Output the [x, y] coordinate of the center of the cell containing the given text.  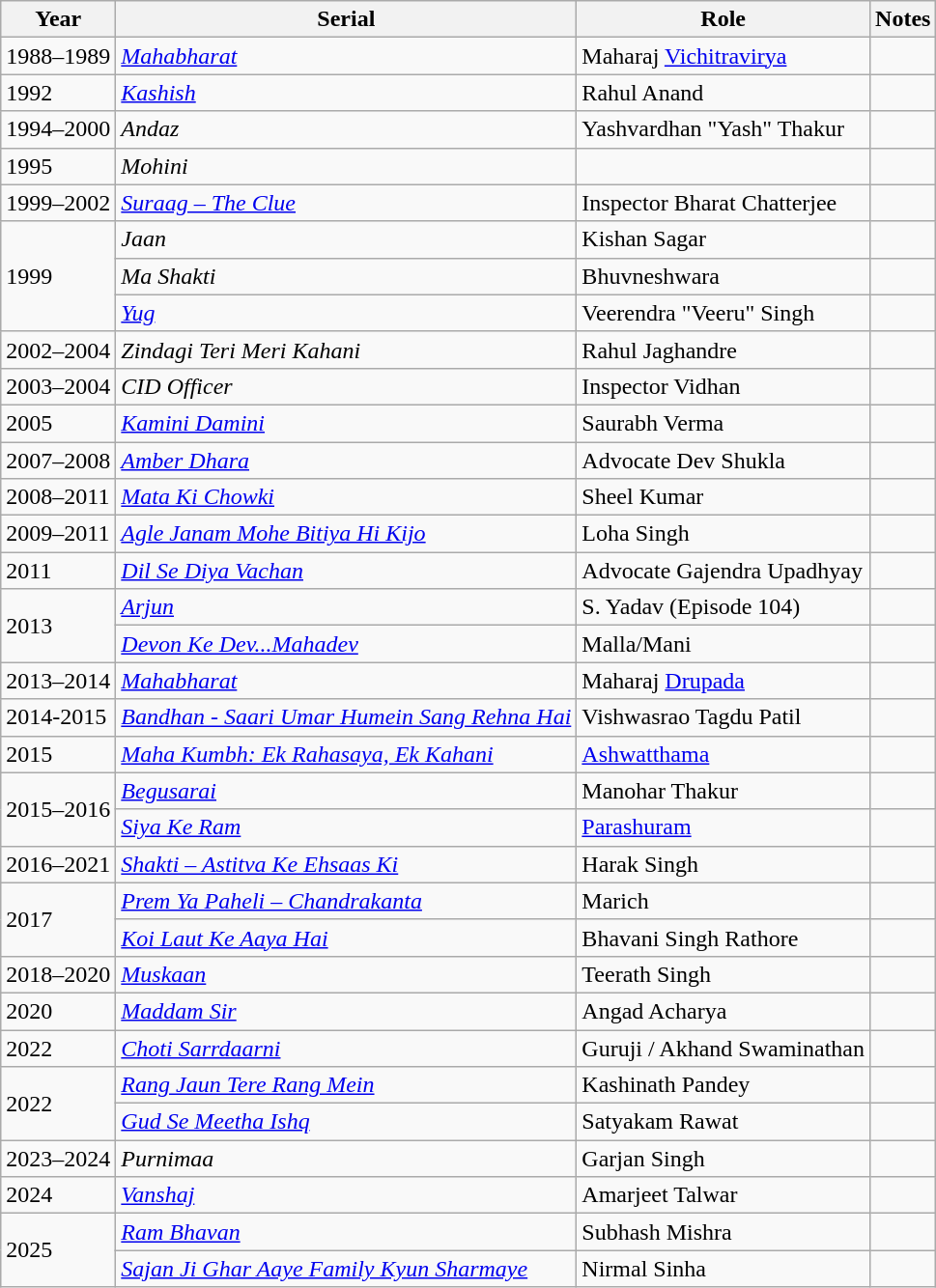
2005 [58, 423]
Teerath Singh [723, 974]
2013–2014 [58, 681]
2018–2020 [58, 974]
1992 [58, 93]
Suraag – The Clue [346, 203]
Bandhan - Saari Umar Humein Sang Rehna Hai [346, 717]
Role [723, 19]
Rahul Anand [723, 93]
2024 [58, 1195]
Ma Shakti [346, 276]
2015 [58, 754]
2013 [58, 626]
Parashuram [723, 827]
CID Officer [346, 386]
Siya Ke Ram [346, 827]
Harak Singh [723, 864]
Shakti – Astitva Ke Ehsaas Ki [346, 864]
Devon Ke Dev...Mahadev [346, 644]
2014-2015 [58, 717]
Gud Se Meetha Ishq [346, 1122]
Advocate Gajendra Upadhyay [723, 571]
Amarjeet Talwar [723, 1195]
1999–2002 [58, 203]
2025 [58, 1250]
Mohini [346, 166]
Amber Dhara [346, 461]
S. Yadav (Episode 104) [723, 607]
Saurabh Verma [723, 423]
Angad Acharya [723, 1011]
Rang Jaun Tere Rang Mein [346, 1085]
2007–2008 [58, 461]
Manohar Thakur [723, 791]
2023–2024 [58, 1159]
Notes [903, 19]
Advocate Dev Shukla [723, 461]
Veerendra "Veeru" Singh [723, 313]
Rahul Jaghandre [723, 350]
Mata Ki Chowki [346, 497]
Muskaan [346, 974]
Yug [346, 313]
Malla/Mani [723, 644]
Ashwatthama [723, 754]
Vishwasrao Tagdu Patil [723, 717]
Inspector Bharat Chatterjee [723, 203]
Yashvardhan "Yash" Thakur [723, 129]
Choti Sarrdaarni [346, 1048]
Dil Se Diya Vachan [346, 571]
Maha Kumbh: Ek Rahasaya, Ek Kahani [346, 754]
Year [58, 19]
2003–2004 [58, 386]
Subhash Mishra [723, 1232]
Arjun [346, 607]
2008–2011 [58, 497]
Loha Singh [723, 534]
Vanshaj [346, 1195]
Kishan Sagar [723, 239]
Zindagi Teri Meri Kahani [346, 350]
Nirmal Sinha [723, 1269]
1999 [58, 276]
Koi Laut Ke Aaya Hai [346, 938]
2015–2016 [58, 809]
Begusarai [346, 791]
Maharaj Vichitravirya [723, 56]
Sajan Ji Ghar Aaye Family Kyun Sharmaye [346, 1269]
Kamini Damini [346, 423]
Bhuvneshwara [723, 276]
2017 [58, 919]
Guruji / Akhand Swaminathan [723, 1048]
2002–2004 [58, 350]
1994–2000 [58, 129]
Inspector Vidhan [723, 386]
Garjan Singh [723, 1159]
Maharaj Drupada [723, 681]
Kashish [346, 93]
2016–2021 [58, 864]
Serial [346, 19]
Agle Janam Mohe Bitiya Hi Kijo [346, 534]
Purnimaa [346, 1159]
Bhavani Singh Rathore [723, 938]
2020 [58, 1011]
1988–1989 [58, 56]
Marich [723, 901]
Sheel Kumar [723, 497]
Kashinath Pandey [723, 1085]
1995 [58, 166]
Prem Ya Paheli – Chandrakanta [346, 901]
2011 [58, 571]
Maddam Sir [346, 1011]
Andaz [346, 129]
Jaan [346, 239]
2009–2011 [58, 534]
Ram Bhavan [346, 1232]
Satyakam Rawat [723, 1122]
